Provide the (X, Y) coordinate of the cell's center where the given text is located.  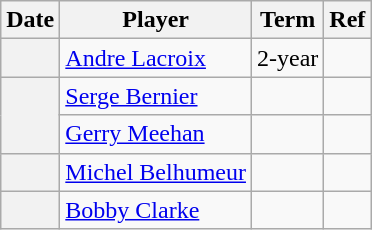
Term (287, 20)
Bobby Clarke (156, 210)
Andre Lacroix (156, 58)
Michel Belhumeur (156, 172)
2-year (287, 58)
Player (156, 20)
Ref (348, 20)
Date (30, 20)
Gerry Meehan (156, 134)
Serge Bernier (156, 96)
